Identify which cell holds the provided text, then report its [x, y] central coordinate. 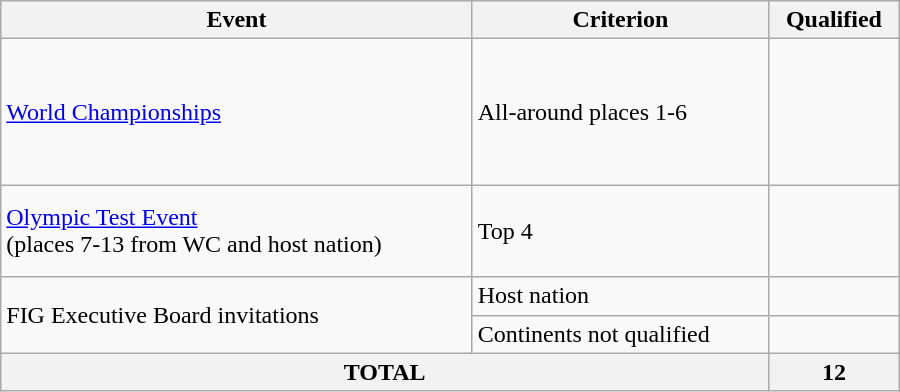
TOTAL [385, 372]
Host nation [620, 296]
12 [834, 372]
Top 4 [620, 231]
FIG Executive Board invitations [236, 315]
Event [236, 20]
Olympic Test Event(places 7-13 from WC and host nation) [236, 231]
World Championships [236, 112]
Criterion [620, 20]
All-around places 1-6 [620, 112]
Continents not qualified [620, 334]
Qualified [834, 20]
